Pinpoint the cell where the given text exists, returning its [X, Y] midpoint coordinate. 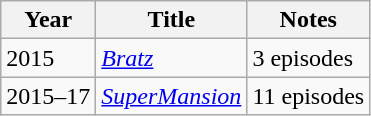
Bratz [172, 58]
2015 [48, 58]
3 episodes [308, 58]
Notes [308, 20]
2015–17 [48, 96]
Year [48, 20]
11 episodes [308, 96]
SuperMansion [172, 96]
Title [172, 20]
